Find where the given text appears and provide that cell's center as [X, Y] coordinate. 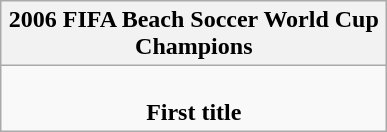
First title [194, 98]
2006 FIFA Beach Soccer World CupChampions [194, 34]
